Search for the cell housing the specified text and yield its (X, Y) center coordinate. 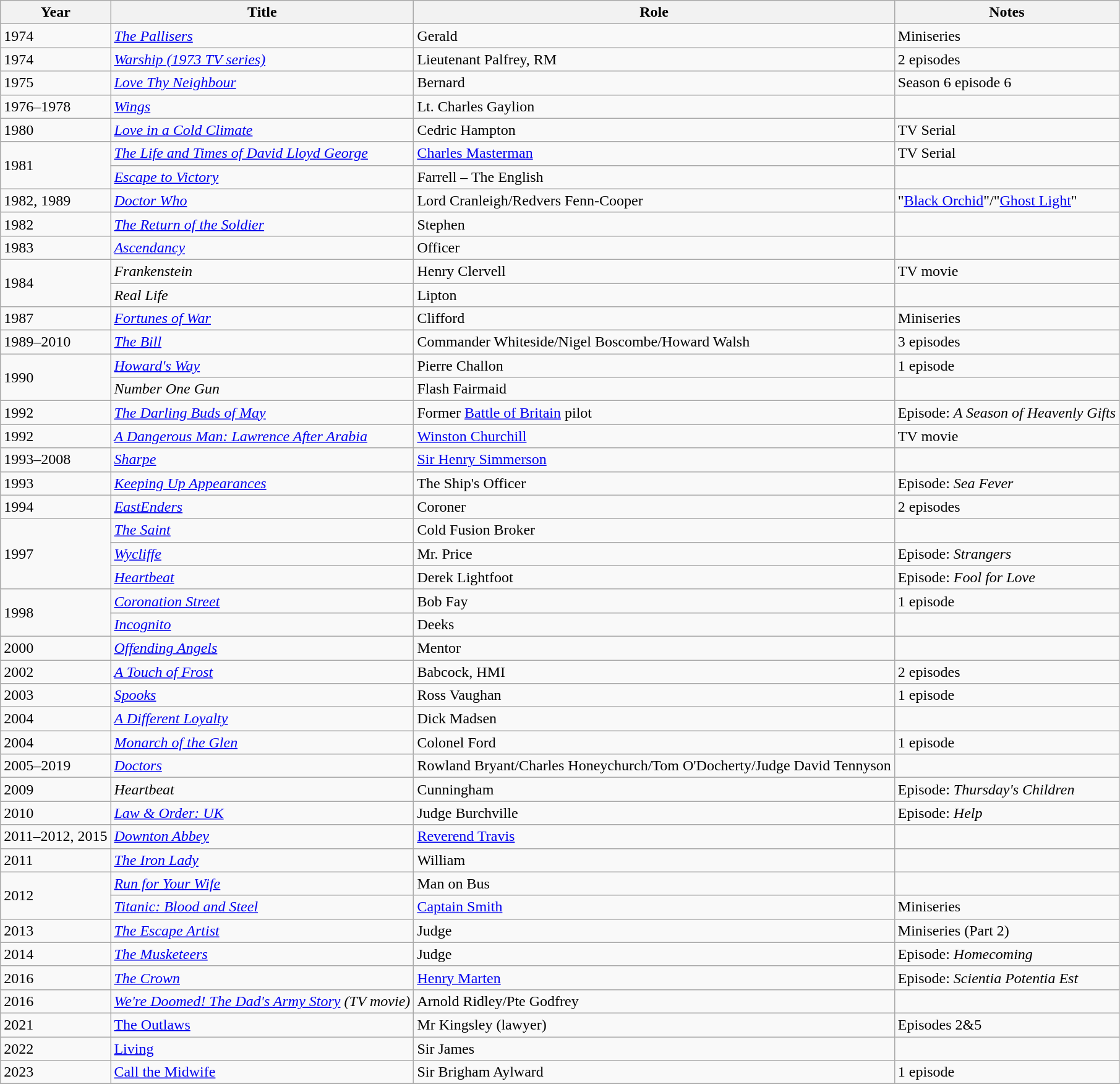
"Black Orchid"/"Ghost Light" (1007, 200)
The Return of the Soldier (262, 224)
Lord Cranleigh/Redvers Fenn-Cooper (654, 200)
Offending Angels (262, 648)
The Ship's Officer (654, 483)
Dick Madsen (654, 719)
1984 (56, 283)
Miniseries (Part 2) (1007, 931)
Episodes 2&5 (1007, 1025)
Title (262, 12)
Charles Masterman (654, 153)
Sir James (654, 1049)
Deeks (654, 624)
Coronation Street (262, 601)
Flash Fairmaid (654, 389)
William (654, 860)
The Escape Artist (262, 931)
Judge Burchville (654, 813)
Cold Fusion Broker (654, 530)
Officer (654, 247)
2000 (56, 648)
Rowland Bryant/Charles Honeychurch/Tom O'Docherty/Judge David Tennyson (654, 766)
2023 (56, 1072)
We're Doomed! The Dad's Army Story (TV movie) (262, 1001)
The Bill (262, 342)
Lt. Charles Gaylion (654, 106)
1993 (56, 483)
1981 (56, 165)
1990 (56, 377)
1975 (56, 83)
1983 (56, 247)
Farrell – The English (654, 177)
The Crown (262, 978)
The Saint (262, 530)
Clifford (654, 319)
2003 (56, 695)
2010 (56, 813)
Gerald (654, 36)
2022 (56, 1049)
Sir Brigham Aylward (654, 1072)
Coroner (654, 507)
Pierre Challon (654, 366)
Colonel Ford (654, 742)
Sir Henry Simmerson (654, 460)
2014 (56, 954)
Episode: Sea Fever (1007, 483)
2009 (56, 789)
Episode: Fool for Love (1007, 577)
Warship (1973 TV series) (262, 59)
1982, 1989 (56, 200)
Doctors (262, 766)
Babcock, HMI (654, 671)
Year (56, 12)
A Dangerous Man: Lawrence After Arabia (262, 436)
Lieutenant Palfrey, RM (654, 59)
The Iron Lady (262, 860)
Wings (262, 106)
Bob Fay (654, 601)
Episode: A Season of Heavenly Gifts (1007, 413)
Episode: Thursday's Children (1007, 789)
Derek Lightfoot (654, 577)
Stephen (654, 224)
Frankenstein (262, 271)
A Different Loyalty (262, 719)
Spooks (262, 695)
Notes (1007, 12)
Law & Order: UK (262, 813)
The Outlaws (262, 1025)
Mentor (654, 648)
Henry Marten (654, 978)
3 episodes (1007, 342)
2012 (56, 895)
Love Thy Neighbour (262, 83)
Henry Clervell (654, 271)
Cedric Hampton (654, 130)
Arnold Ridley/Pte Godfrey (654, 1001)
Escape to Victory (262, 177)
Doctor Who (262, 200)
Episode: Strangers (1007, 554)
Love in a Cold Climate (262, 130)
Reverend Travis (654, 837)
Keeping Up Appearances (262, 483)
The Life and Times of David Lloyd George (262, 153)
Mr Kingsley (lawyer) (654, 1025)
Episode: Help (1007, 813)
Season 6 episode 6 (1007, 83)
Monarch of the Glen (262, 742)
Incognito (262, 624)
Wycliffe (262, 554)
Ross Vaughan (654, 695)
1998 (56, 613)
Episode: Scientia Potentia Est (1007, 978)
1980 (56, 130)
Real Life (262, 295)
1989–2010 (56, 342)
Howard's Way (262, 366)
1987 (56, 319)
The Musketeers (262, 954)
Mr. Price (654, 554)
Living (262, 1049)
2002 (56, 671)
Role (654, 12)
Call the Midwife (262, 1072)
Titanic: Blood and Steel (262, 907)
Episode: Homecoming (1007, 954)
Run for Your Wife (262, 884)
Sharpe (262, 460)
1997 (56, 554)
Number One Gun (262, 389)
2013 (56, 931)
1976–1978 (56, 106)
1993–2008 (56, 460)
Downton Abbey (262, 837)
The Pallisers (262, 36)
2011–2012, 2015 (56, 837)
Commander Whiteside/Nigel Boscombe/Howard Walsh (654, 342)
Winston Churchill (654, 436)
Lipton (654, 295)
Former Battle of Britain pilot (654, 413)
2011 (56, 860)
Bernard (654, 83)
Man on Bus (654, 884)
Ascendancy (262, 247)
EastEnders (262, 507)
A Touch of Frost (262, 671)
Captain Smith (654, 907)
Fortunes of War (262, 319)
2021 (56, 1025)
1982 (56, 224)
Cunningham (654, 789)
1994 (56, 507)
2005–2019 (56, 766)
The Darling Buds of May (262, 413)
